Output the (x, y) coordinate of the center of the cell containing the given text.  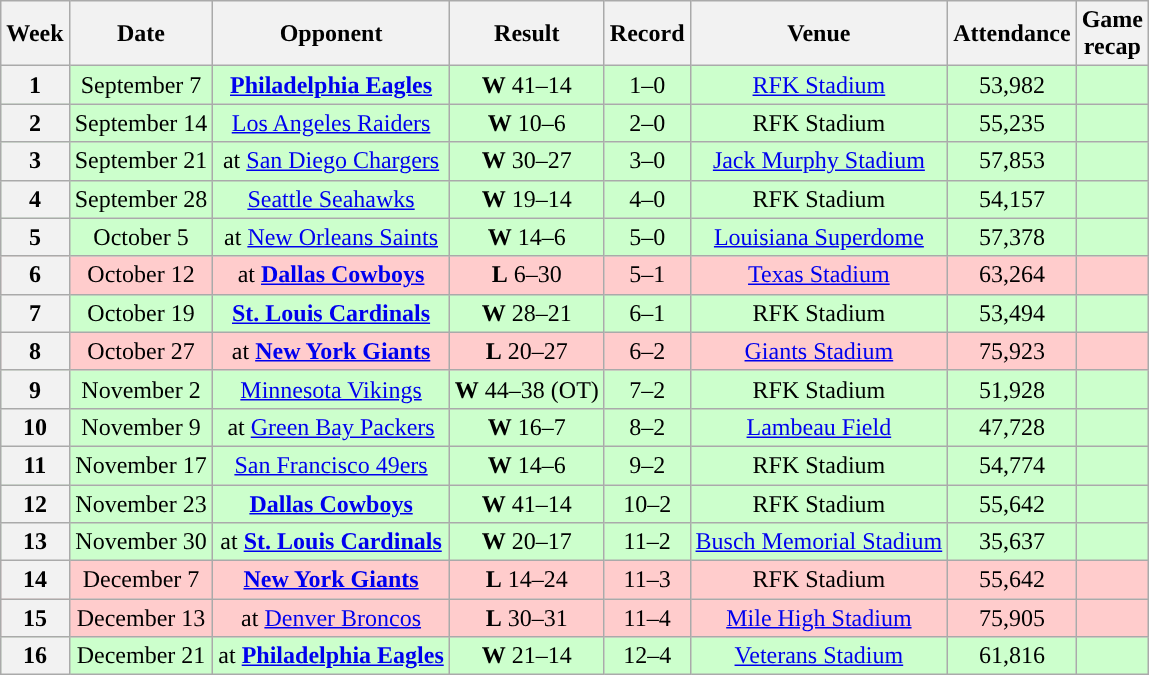
Jack Murphy Stadium (819, 161)
10 (35, 427)
2–0 (647, 123)
at Denver Broncos (331, 618)
December 13 (141, 618)
at Philadelphia Eagles (331, 656)
16 (35, 656)
L 14–24 (526, 580)
51,928 (1012, 389)
Seattle Seahawks (331, 199)
November 9 (141, 427)
at St. Louis Cardinals (331, 542)
September 14 (141, 123)
Record (647, 34)
Result (526, 34)
4–0 (647, 199)
September 28 (141, 199)
9–2 (647, 465)
W 21–14 (526, 656)
October 5 (141, 237)
2 (35, 123)
W 20–17 (526, 542)
11–4 (647, 618)
November 23 (141, 503)
6 (35, 275)
Philadelphia Eagles (331, 85)
November 2 (141, 389)
Busch Memorial Stadium (819, 542)
at Dallas Cowboys (331, 275)
11 (35, 465)
7–2 (647, 389)
September 7 (141, 85)
57,378 (1012, 237)
L 20–27 (526, 351)
35,637 (1012, 542)
L 30–31 (526, 618)
Gamerecap (1112, 34)
54,774 (1012, 465)
W 28–21 (526, 313)
54,157 (1012, 199)
Opponent (331, 34)
at New Orleans Saints (331, 237)
5 (35, 237)
Giants Stadium (819, 351)
14 (35, 580)
8 (35, 351)
W 10–6 (526, 123)
47,728 (1012, 427)
1–0 (647, 85)
Lambeau Field (819, 427)
Minnesota Vikings (331, 389)
6–1 (647, 313)
W 44–38 (OT) (526, 389)
12–4 (647, 656)
15 (35, 618)
Dallas Cowboys (331, 503)
Attendance (1012, 34)
October 27 (141, 351)
75,923 (1012, 351)
57,853 (1012, 161)
Mile High Stadium (819, 618)
12 (35, 503)
7 (35, 313)
at San Diego Chargers (331, 161)
13 (35, 542)
8–2 (647, 427)
6–2 (647, 351)
Date (141, 34)
9 (35, 389)
at New York Giants (331, 351)
December 21 (141, 656)
3–0 (647, 161)
Veterans Stadium (819, 656)
W 16–7 (526, 427)
San Francisco 49ers (331, 465)
11–3 (647, 580)
Texas Stadium (819, 275)
5–1 (647, 275)
W 19–14 (526, 199)
September 21 (141, 161)
L 6–30 (526, 275)
November 17 (141, 465)
October 12 (141, 275)
53,982 (1012, 85)
St. Louis Cardinals (331, 313)
5–0 (647, 237)
10–2 (647, 503)
75,905 (1012, 618)
55,235 (1012, 123)
3 (35, 161)
1 (35, 85)
New York Giants (331, 580)
W 30–27 (526, 161)
Louisiana Superdome (819, 237)
4 (35, 199)
61,816 (1012, 656)
October 19 (141, 313)
Week (35, 34)
63,264 (1012, 275)
at Green Bay Packers (331, 427)
November 30 (141, 542)
December 7 (141, 580)
53,494 (1012, 313)
11–2 (647, 542)
Los Angeles Raiders (331, 123)
Venue (819, 34)
